Detect which cell encompasses the target text, then output its (x, y) center coordinate. 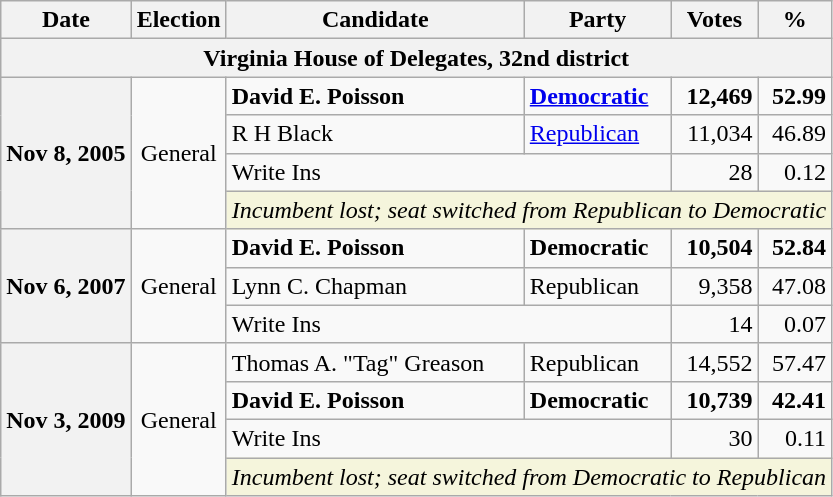
30 (714, 438)
46.89 (795, 134)
Party (598, 20)
28 (714, 172)
11,034 (714, 134)
Votes (714, 20)
10,739 (714, 400)
12,469 (714, 96)
0.12 (795, 172)
Election (178, 20)
Nov 3, 2009 (66, 419)
Lynn C. Chapman (375, 286)
10,504 (714, 248)
0.11 (795, 438)
Thomas A. "Tag" Greason (375, 362)
52.99 (795, 96)
Nov 8, 2005 (66, 153)
Virginia House of Delegates, 32nd district (416, 58)
Date (66, 20)
57.47 (795, 362)
14,552 (714, 362)
52.84 (795, 248)
47.08 (795, 286)
9,358 (714, 286)
0.07 (795, 324)
Nov 6, 2007 (66, 286)
Candidate (375, 20)
42.41 (795, 400)
R H Black (375, 134)
14 (714, 324)
% (795, 20)
Incumbent lost; seat switched from Republican to Democratic (528, 210)
Incumbent lost; seat switched from Democratic to Republican (528, 477)
